Locate the cell with the specified text and output its (x, y) center coordinate. 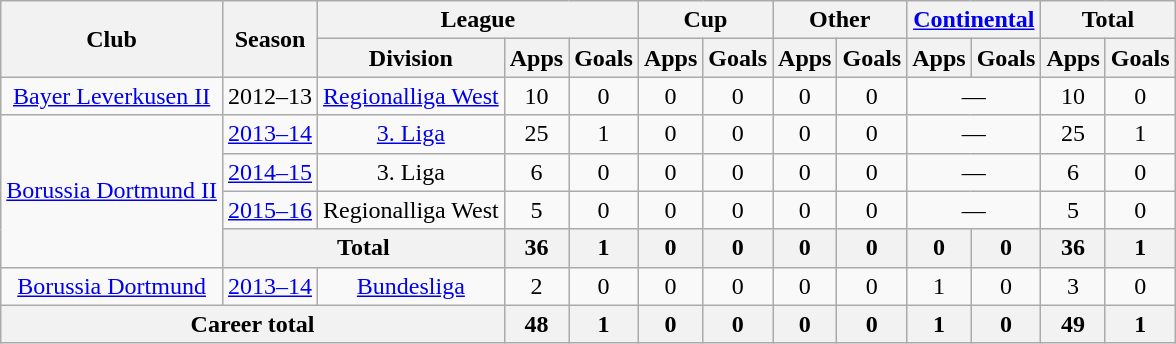
Cup (705, 20)
Club (112, 39)
Division (412, 58)
Bayer Leverkusen II (112, 96)
48 (536, 324)
Borussia Dortmund II (112, 191)
Other (840, 20)
League (478, 20)
2015–16 (270, 210)
3 (1073, 286)
2 (536, 286)
Borussia Dortmund (112, 286)
Career total (252, 324)
2014–15 (270, 172)
Continental (974, 20)
49 (1073, 324)
Season (270, 39)
2012–13 (270, 96)
Bundesliga (412, 286)
